Scan for the cell matching the given text and deliver its [X, Y] coordinate at center. 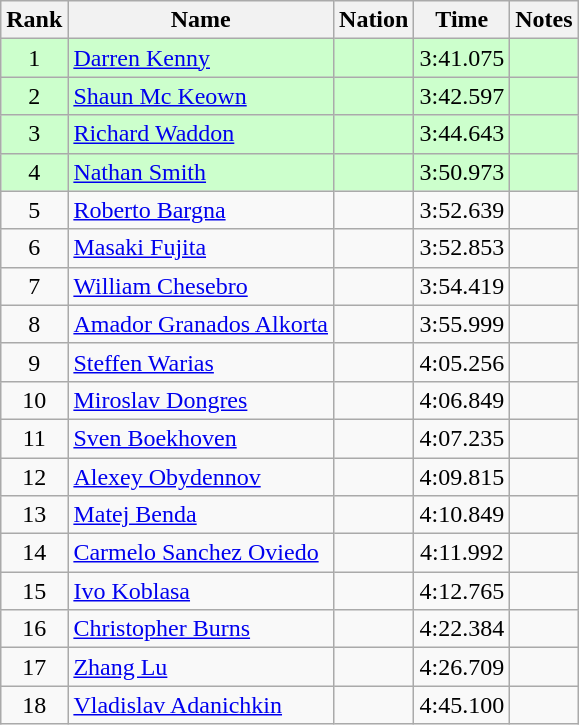
3:42.597 [462, 96]
11 [34, 438]
Matej Benda [201, 515]
Shaun Mc Keown [201, 96]
William Chesebro [201, 286]
8 [34, 324]
16 [34, 629]
Vladislav Adanichkin [201, 705]
17 [34, 667]
4:12.765 [462, 591]
Alexey Obydennov [201, 477]
Darren Kenny [201, 58]
Rank [34, 20]
Zhang Lu [201, 667]
Richard Waddon [201, 134]
3:52.853 [462, 248]
4:11.992 [462, 553]
3:54.419 [462, 286]
Steffen Warias [201, 362]
4:05.256 [462, 362]
14 [34, 553]
1 [34, 58]
Masaki Fujita [201, 248]
4:45.100 [462, 705]
3 [34, 134]
4:07.235 [462, 438]
6 [34, 248]
4:09.815 [462, 477]
4:26.709 [462, 667]
3:44.643 [462, 134]
18 [34, 705]
Sven Boekhoven [201, 438]
3:55.999 [462, 324]
10 [34, 400]
Notes [544, 20]
2 [34, 96]
Name [201, 20]
Miroslav Dongres [201, 400]
5 [34, 210]
Time [462, 20]
Ivo Koblasa [201, 591]
3:50.973 [462, 172]
4:06.849 [462, 400]
3:52.639 [462, 210]
Nation [374, 20]
4:10.849 [462, 515]
Carmelo Sanchez Oviedo [201, 553]
9 [34, 362]
3:41.075 [462, 58]
15 [34, 591]
Christopher Burns [201, 629]
Amador Granados Alkorta [201, 324]
Roberto Bargna [201, 210]
Nathan Smith [201, 172]
4:22.384 [462, 629]
12 [34, 477]
13 [34, 515]
7 [34, 286]
4 [34, 172]
